Output the (x, y) coordinate of the center of the cell containing the given text.  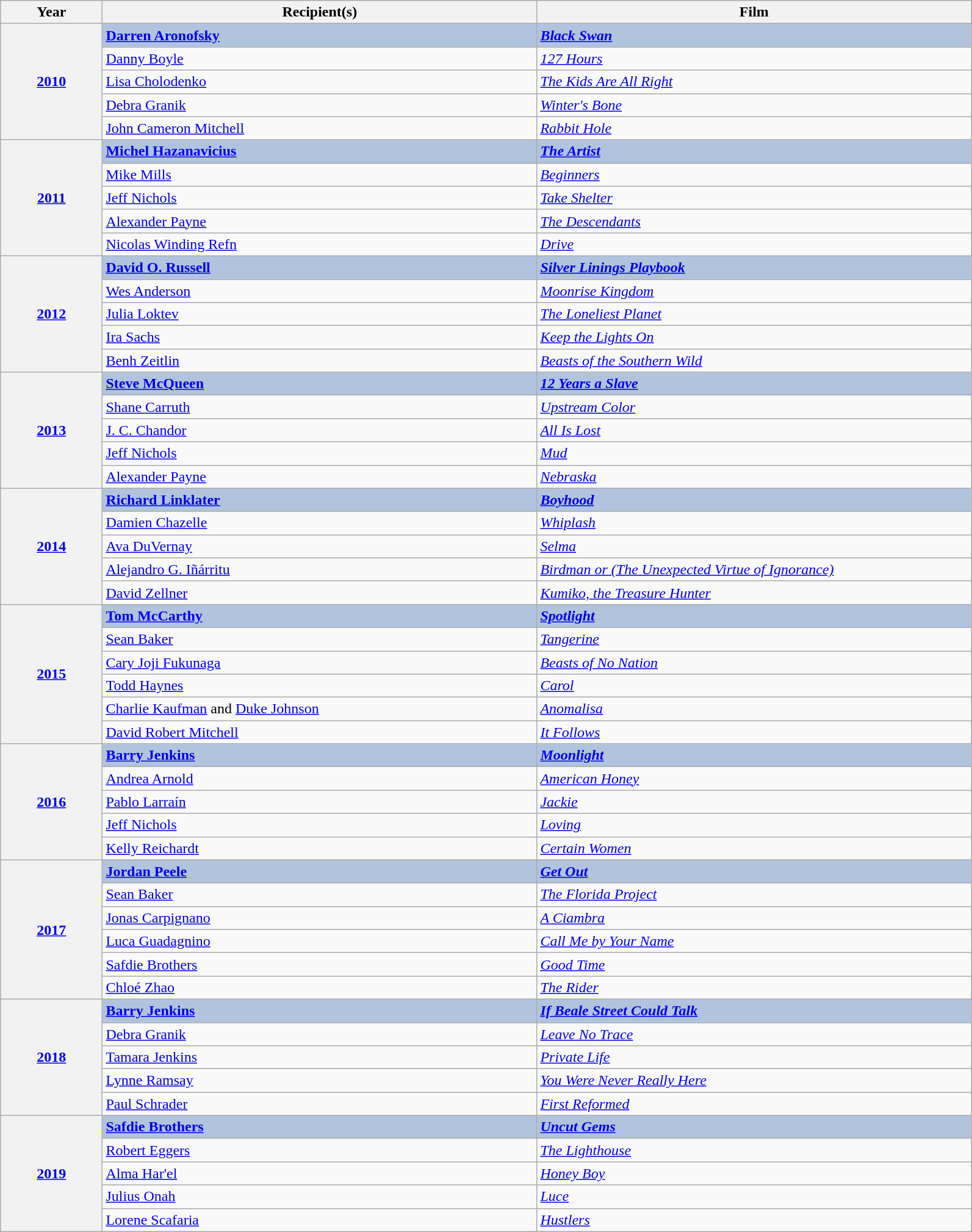
2018 (51, 1057)
Todd Haynes (320, 686)
Honey Boy (754, 1173)
2011 (51, 198)
Damien Chazelle (320, 523)
Boyhood (754, 500)
Film (754, 12)
Tom McCarthy (320, 616)
Robert Eggers (320, 1150)
Alma Har'el (320, 1173)
Uncut Gems (754, 1127)
Loving (754, 825)
Charlie Kaufman and Duke Johnson (320, 709)
Certain Women (754, 848)
Drive (754, 244)
The Descendants (754, 221)
It Follows (754, 732)
John Cameron Mitchell (320, 128)
Leave No Trace (754, 1034)
You Were Never Really Here (754, 1081)
12 Years a Slave (754, 384)
Chloé Zhao (320, 987)
Julia Loktev (320, 314)
Nebraska (754, 477)
Cary Joji Fukunaga (320, 662)
Nicolas Winding Refn (320, 244)
Anomalisa (754, 709)
Beasts of the Southern Wild (754, 361)
Take Shelter (754, 198)
Upstream Color (754, 407)
Call Me by Your Name (754, 941)
Private Life (754, 1057)
2010 (51, 82)
Tangerine (754, 639)
Lisa Cholodenko (320, 82)
Lynne Ramsay (320, 1081)
Mike Mills (320, 175)
David Robert Mitchell (320, 732)
2014 (51, 546)
The Lighthouse (754, 1150)
Richard Linklater (320, 500)
Paul Schrader (320, 1104)
Birdman or (The Unexpected Virtue of Ignorance) (754, 569)
Michel Hazanavicius (320, 151)
Wes Anderson (320, 291)
Selma (754, 546)
J. C. Chandor (320, 430)
Darren Aronofsky (320, 35)
Mud (754, 453)
The Kids Are All Right (754, 82)
Winter's Bone (754, 105)
Andrea Arnold (320, 779)
Whiplash (754, 523)
2013 (51, 430)
Pablo Larraín (320, 802)
2017 (51, 929)
Beginners (754, 175)
Steve McQueen (320, 384)
The Loneliest Planet (754, 314)
Recipient(s) (320, 12)
Carol (754, 686)
Beasts of No Nation (754, 662)
The Artist (754, 151)
Year (51, 12)
127 Hours (754, 59)
Luce (754, 1197)
Danny Boyle (320, 59)
The Rider (754, 987)
The Florida Project (754, 895)
Kelly Reichardt (320, 848)
Spotlight (754, 616)
If Beale Street Could Talk (754, 1010)
David O. Russell (320, 267)
Moonlight (754, 755)
Kumiko, the Treasure Hunter (754, 593)
Hustlers (754, 1220)
2016 (51, 802)
American Honey (754, 779)
Good Time (754, 964)
2019 (51, 1173)
Moonrise Kingdom (754, 291)
Silver Linings Playbook (754, 267)
Ava DuVernay (320, 546)
Ira Sachs (320, 337)
Benh Zeitlin (320, 361)
Rabbit Hole (754, 128)
2015 (51, 674)
David Zellner (320, 593)
Jonas Carpignano (320, 918)
Julius Onah (320, 1197)
2012 (51, 314)
First Reformed (754, 1104)
Lorene Scafaria (320, 1220)
Jordan Peele (320, 871)
Keep the Lights On (754, 337)
Get Out (754, 871)
Tamara Jenkins (320, 1057)
Jackie (754, 802)
Luca Guadagnino (320, 941)
Shane Carruth (320, 407)
Alejandro G. Iñárritu (320, 569)
Black Swan (754, 35)
All Is Lost (754, 430)
A Ciambra (754, 918)
